Find where the given text appears and provide that cell's center as (X, Y) coordinate. 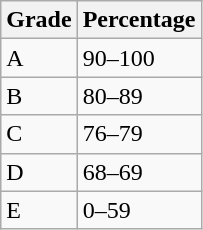
Grade (39, 20)
A (39, 58)
Percentage (139, 20)
C (39, 134)
E (39, 210)
0–59 (139, 210)
90–100 (139, 58)
68–69 (139, 172)
80–89 (139, 96)
B (39, 96)
76–79 (139, 134)
D (39, 172)
